Identify which cell holds the provided text, then report its (X, Y) central coordinate. 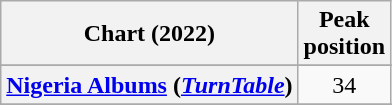
Peakposition (344, 34)
34 (344, 85)
Nigeria Albums (TurnTable) (150, 85)
Chart (2022) (150, 34)
